Return (x, y) of the center of cell containing provided text 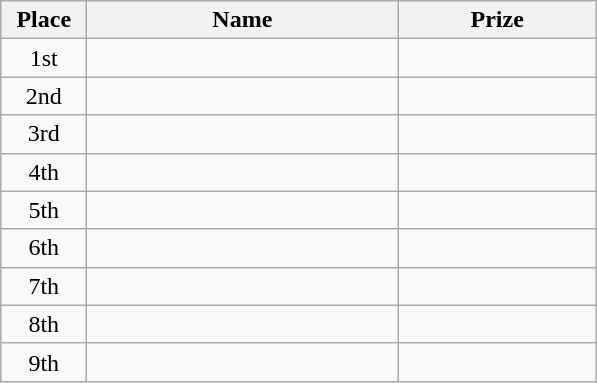
3rd (44, 134)
Place (44, 20)
2nd (44, 96)
5th (44, 210)
6th (44, 248)
7th (44, 286)
8th (44, 324)
1st (44, 58)
Prize (498, 20)
Name (242, 20)
4th (44, 172)
9th (44, 362)
